For the text-containing cell, return its midpoint in [X, Y] coordinate format. 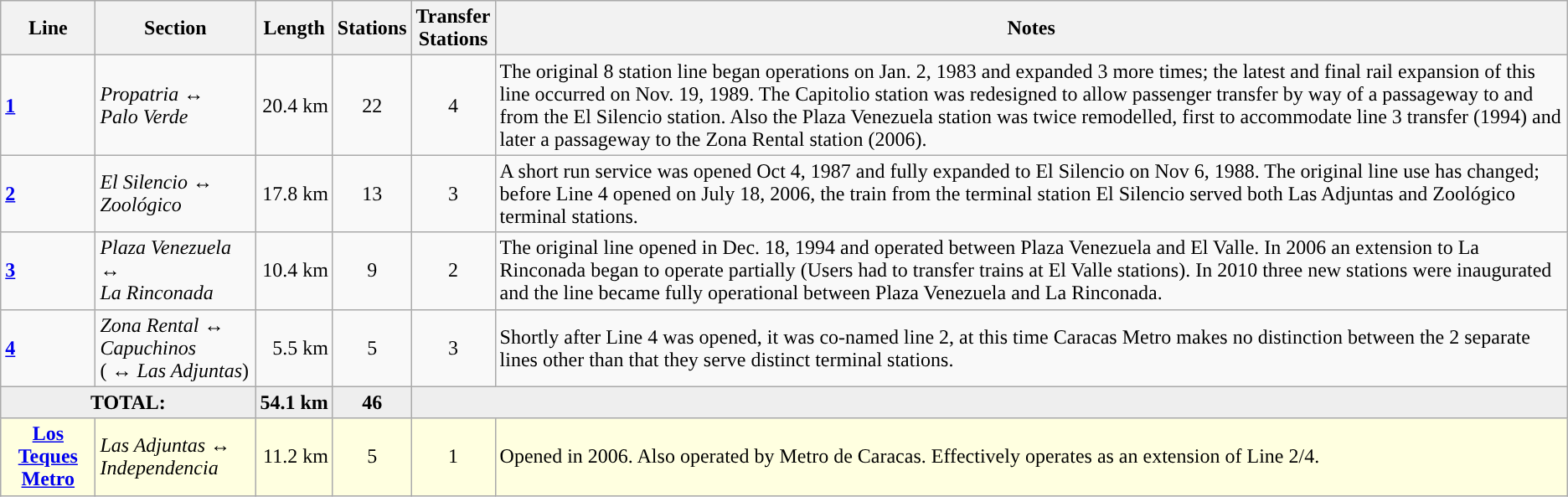
10.4 km [294, 271]
Los Teques Metro [49, 457]
Notes [1031, 28]
Opened in 2006. Also operated by Metro de Caracas. Effectively operates as an extension of Line 2/4. [1031, 457]
17.8 km [294, 194]
TOTAL: [128, 402]
Line [49, 28]
TransferStations [453, 28]
20.4 km [294, 106]
54.1 km [294, 402]
9 [372, 271]
13 [372, 194]
Zona Rental ↔ Capuchinos ( ↔ Las Adjuntas) [176, 348]
5.5 km [294, 348]
Length [294, 28]
Plaza Venezuela ↔ La Rinconada [176, 271]
22 [372, 106]
11.2 km [294, 457]
Las Adjuntas ↔ Independencia [176, 457]
Stations [372, 28]
El Silencio ↔ Zoológico [176, 194]
Section [176, 28]
46 [372, 402]
Propatria ↔ Palo Verde [176, 106]
